Scan for the cell matching the given text and deliver its [X, Y] coordinate at center. 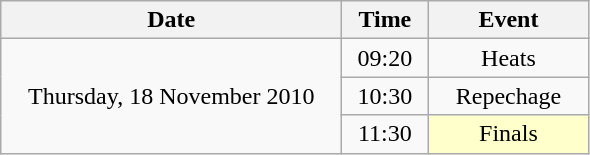
Date [172, 20]
Finals [508, 134]
11:30 [385, 134]
09:20 [385, 58]
10:30 [385, 96]
Heats [508, 58]
Thursday, 18 November 2010 [172, 96]
Time [385, 20]
Repechage [508, 96]
Event [508, 20]
